Return [x, y] of the center of cell containing provided text 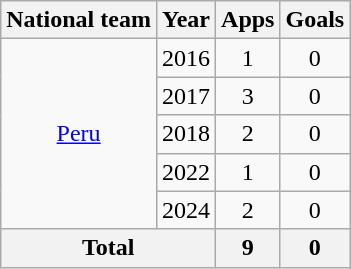
Total [108, 248]
2022 [186, 172]
Year [186, 20]
2017 [186, 96]
3 [248, 96]
2016 [186, 58]
National team [79, 20]
Peru [79, 134]
9 [248, 248]
Apps [248, 20]
2018 [186, 134]
Goals [315, 20]
2024 [186, 210]
